Pinpoint the cell where the given text exists, returning its [x, y] midpoint coordinate. 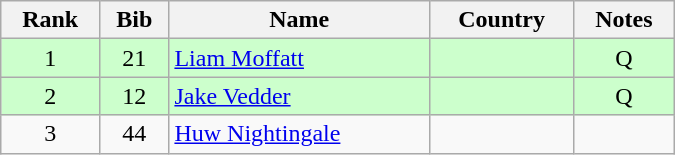
Huw Nightingale [300, 134]
Bib [134, 20]
21 [134, 58]
44 [134, 134]
Country [502, 20]
2 [50, 96]
3 [50, 134]
Name [300, 20]
Liam Moffatt [300, 58]
Notes [624, 20]
Jake Vedder [300, 96]
Rank [50, 20]
1 [50, 58]
12 [134, 96]
